From the cell containing the given text, extract its center point as (X, Y) coordinate. 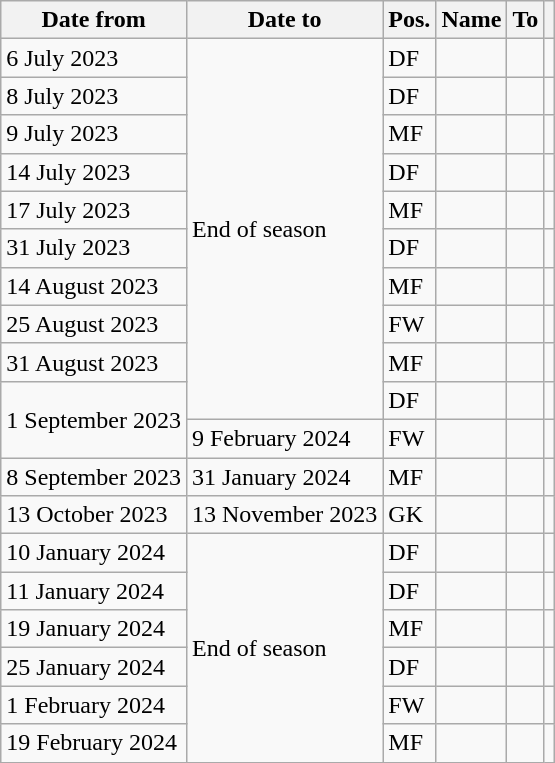
17 July 2023 (94, 210)
19 January 2024 (94, 629)
8 July 2023 (94, 96)
31 January 2024 (284, 477)
1 September 2023 (94, 419)
Date to (284, 20)
13 October 2023 (94, 515)
14 July 2023 (94, 172)
Pos. (410, 20)
25 January 2024 (94, 667)
8 September 2023 (94, 477)
31 August 2023 (94, 362)
10 January 2024 (94, 553)
9 July 2023 (94, 134)
1 February 2024 (94, 705)
25 August 2023 (94, 324)
6 July 2023 (94, 58)
9 February 2024 (284, 438)
19 February 2024 (94, 743)
To (526, 20)
Date from (94, 20)
Name (472, 20)
11 January 2024 (94, 591)
GK (410, 515)
31 July 2023 (94, 248)
14 August 2023 (94, 286)
13 November 2023 (284, 515)
